Capture the cell that displays the provided text and extract its (X, Y) central coordinate. 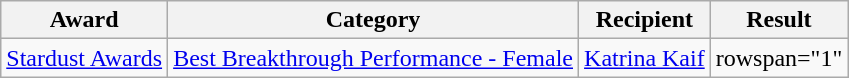
Award (84, 20)
Katrina Kaif (645, 58)
Best Breakthrough Performance - Female (374, 58)
Recipient (645, 20)
Result (779, 20)
Stardust Awards (84, 58)
Category (374, 20)
rowspan="1" (779, 58)
